From the cell containing the given text, extract its center point as (X, Y) coordinate. 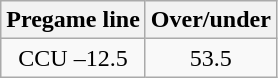
Over/under (210, 20)
53.5 (210, 58)
CCU –12.5 (74, 58)
Pregame line (74, 20)
